Search for the cell housing the specified text and yield its (X, Y) center coordinate. 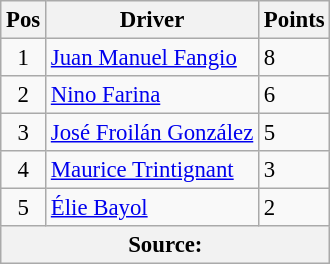
Driver (152, 20)
Maurice Trintignant (152, 170)
Élie Bayol (152, 208)
Nino Farina (152, 95)
6 (294, 95)
Source: (166, 245)
1 (24, 58)
Points (294, 20)
Pos (24, 20)
Juan Manuel Fangio (152, 58)
José Froilán González (152, 133)
8 (294, 58)
4 (24, 170)
